Detect which cell encompasses the target text, then output its (X, Y) center coordinate. 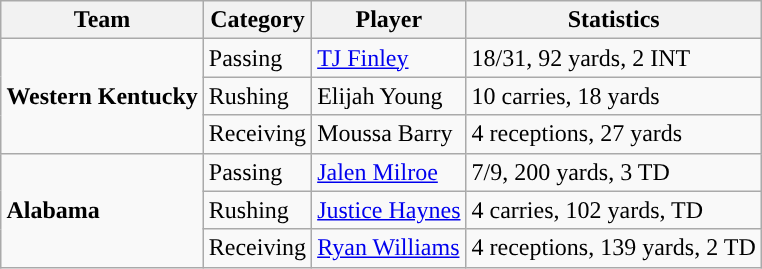
10 carries, 18 yards (614, 96)
4 receptions, 27 yards (614, 134)
Category (257, 20)
Moussa Barry (389, 134)
4 receptions, 139 yards, 2 TD (614, 248)
Alabama (102, 210)
Team (102, 20)
TJ Finley (389, 58)
Statistics (614, 20)
Ryan Williams (389, 248)
4 carries, 102 yards, TD (614, 210)
Jalen Milroe (389, 172)
18/31, 92 yards, 2 INT (614, 58)
Elijah Young (389, 96)
7/9, 200 yards, 3 TD (614, 172)
Player (389, 20)
Western Kentucky (102, 96)
Justice Haynes (389, 210)
